Identify which cell holds the provided text, then report its [X, Y] central coordinate. 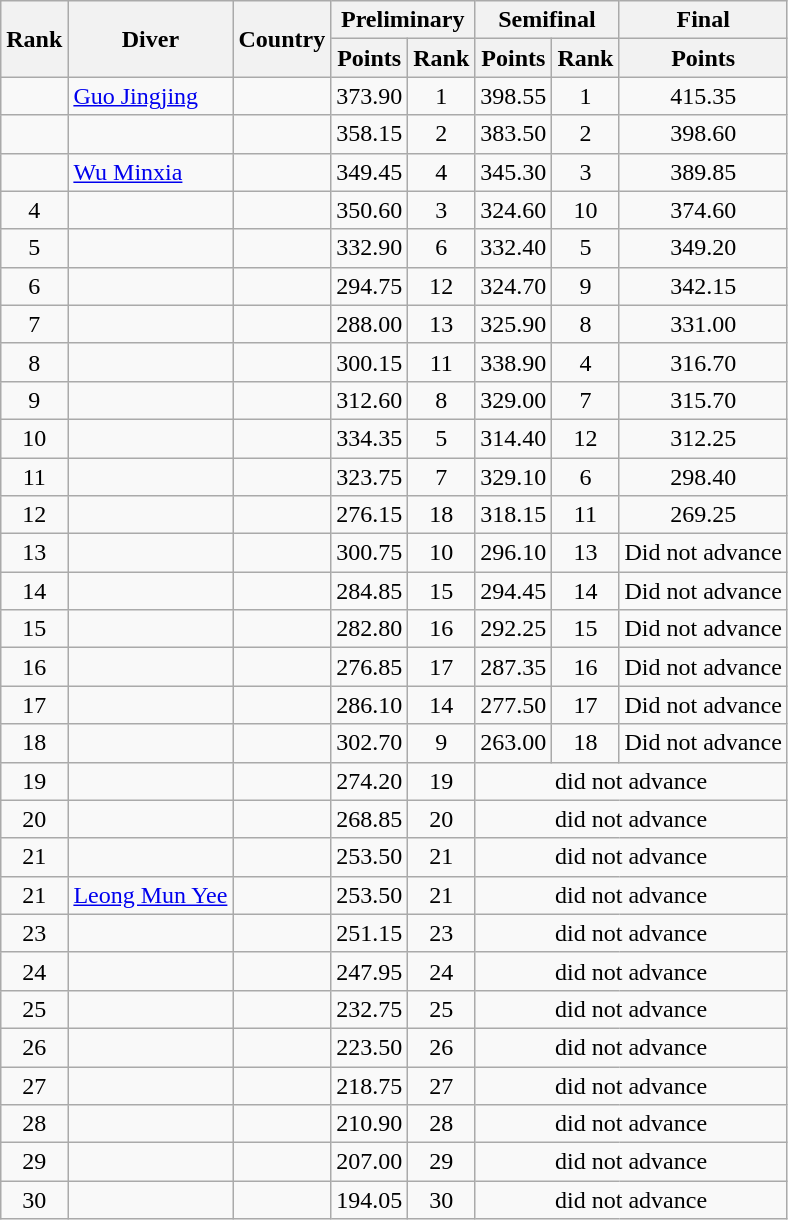
276.85 [370, 667]
331.00 [703, 324]
276.15 [370, 515]
323.75 [370, 477]
324.60 [514, 210]
329.00 [514, 400]
284.85 [370, 591]
349.20 [703, 248]
Final [703, 20]
286.10 [370, 705]
398.60 [703, 134]
383.50 [514, 134]
282.80 [370, 629]
218.75 [370, 1085]
342.15 [703, 286]
223.50 [370, 1047]
325.90 [514, 324]
374.60 [703, 210]
263.00 [514, 743]
312.60 [370, 400]
329.10 [514, 477]
296.10 [514, 553]
314.40 [514, 438]
358.15 [370, 134]
292.25 [514, 629]
338.90 [514, 362]
194.05 [370, 1200]
398.55 [514, 96]
345.30 [514, 172]
251.15 [370, 933]
210.90 [370, 1124]
415.35 [703, 96]
294.45 [514, 591]
Preliminary [403, 20]
332.90 [370, 248]
389.85 [703, 172]
298.40 [703, 477]
349.45 [370, 172]
312.25 [703, 438]
287.35 [514, 667]
Country [282, 39]
Semifinal [547, 20]
300.75 [370, 553]
324.70 [514, 286]
288.00 [370, 324]
268.85 [370, 819]
232.75 [370, 1009]
350.60 [370, 210]
302.70 [370, 743]
294.75 [370, 286]
269.25 [703, 515]
277.50 [514, 705]
332.40 [514, 248]
Leong Mun Yee [150, 895]
316.70 [703, 362]
315.70 [703, 400]
207.00 [370, 1162]
334.35 [370, 438]
318.15 [514, 515]
300.15 [370, 362]
Diver [150, 39]
373.90 [370, 96]
274.20 [370, 781]
Wu Minxia [150, 172]
247.95 [370, 971]
Guo Jingjing [150, 96]
